Output the (X, Y) coordinate of the center of the cell containing the given text.  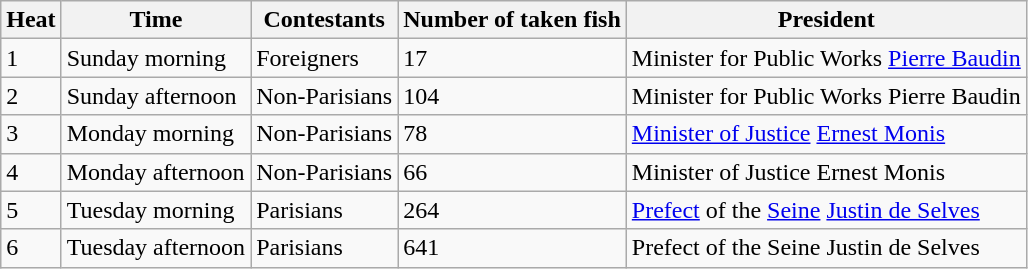
104 (512, 96)
Monday morning (156, 134)
6 (31, 248)
3 (31, 134)
Heat (31, 20)
Contestants (324, 20)
4 (31, 172)
Monday afternoon (156, 172)
Sunday morning (156, 58)
Foreigners (324, 58)
641 (512, 248)
Tuesday afternoon (156, 248)
Sunday afternoon (156, 96)
2 (31, 96)
1 (31, 58)
Number of taken fish (512, 20)
78 (512, 134)
Time (156, 20)
President (826, 20)
Tuesday morning (156, 210)
17 (512, 58)
66 (512, 172)
5 (31, 210)
264 (512, 210)
